Return [X, Y] of the center of cell containing provided text 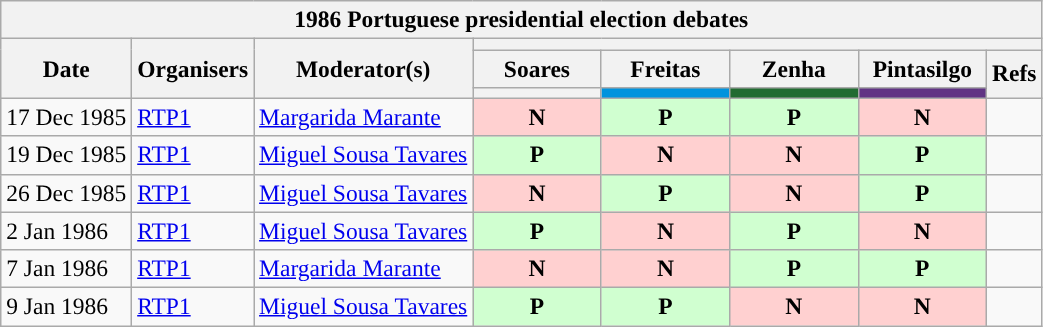
1986 Portuguese presidential election debates [522, 19]
2 Jan 1986 [66, 231]
19 Dec 1985 [66, 155]
17 Dec 1985 [66, 117]
7 Jan 1986 [66, 268]
9 Jan 1986 [66, 306]
Zenha [794, 68]
26 Dec 1985 [66, 193]
Soares [537, 68]
Organisers [193, 68]
Pintasilgo [922, 68]
Refs [1014, 74]
Date [66, 68]
Moderator(s) [364, 68]
Freitas [665, 68]
